Return (x, y) of the center of cell containing provided text 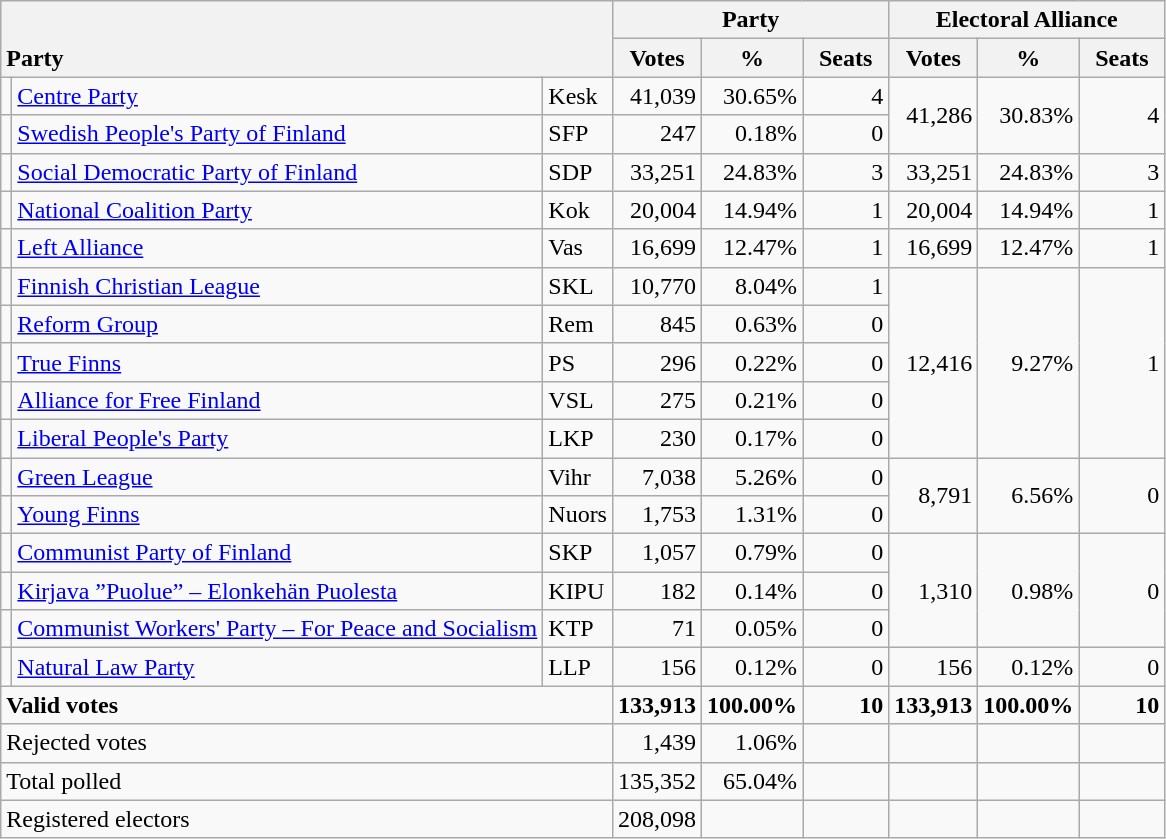
30.83% (1028, 115)
Kirjava ”Puolue” – Elonkehän Puolesta (278, 591)
41,286 (934, 115)
0.05% (752, 629)
8.04% (752, 286)
0.21% (752, 400)
10,770 (656, 286)
0.79% (752, 553)
845 (656, 324)
1,439 (656, 743)
0.18% (752, 134)
Communist Workers' Party – For Peace and Socialism (278, 629)
230 (656, 438)
Swedish People's Party of Finland (278, 134)
Reform Group (278, 324)
Social Democratic Party of Finland (278, 172)
Rem (578, 324)
Kok (578, 210)
Green League (278, 477)
1,753 (656, 515)
30.65% (752, 96)
1.06% (752, 743)
Left Alliance (278, 248)
Finnish Christian League (278, 286)
Young Finns (278, 515)
Nuors (578, 515)
296 (656, 362)
5.26% (752, 477)
0.98% (1028, 591)
Valid votes (307, 705)
Rejected votes (307, 743)
135,352 (656, 781)
Liberal People's Party (278, 438)
National Coalition Party (278, 210)
1.31% (752, 515)
KIPU (578, 591)
SDP (578, 172)
0.22% (752, 362)
Communist Party of Finland (278, 553)
PS (578, 362)
0.17% (752, 438)
SKL (578, 286)
12,416 (934, 362)
65.04% (752, 781)
True Finns (278, 362)
6.56% (1028, 496)
9.27% (1028, 362)
8,791 (934, 496)
KTP (578, 629)
71 (656, 629)
41,039 (656, 96)
Registered electors (307, 819)
SFP (578, 134)
Kesk (578, 96)
SKP (578, 553)
Alliance for Free Finland (278, 400)
7,038 (656, 477)
247 (656, 134)
275 (656, 400)
208,098 (656, 819)
LLP (578, 667)
Electoral Alliance (1027, 20)
182 (656, 591)
Total polled (307, 781)
Centre Party (278, 96)
1,310 (934, 591)
1,057 (656, 553)
LKP (578, 438)
0.63% (752, 324)
Natural Law Party (278, 667)
Vihr (578, 477)
Vas (578, 248)
0.14% (752, 591)
VSL (578, 400)
